Scan for the cell matching the given text and deliver its (x, y) coordinate at center. 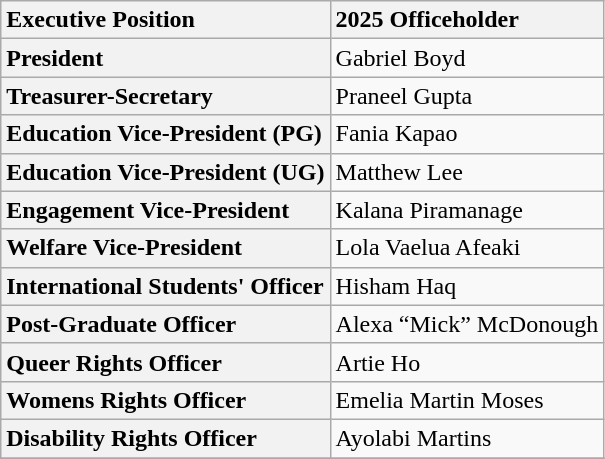
Artie Ho (467, 362)
Lola Vaelua Afeaki (467, 248)
Kalana Piramanage (467, 210)
Post-Graduate Officer (166, 324)
Queer Rights Officer (166, 362)
Education Vice-President (UG) (166, 172)
Praneel Gupta (467, 96)
Disability Rights Officer (166, 438)
Womens Rights Officer (166, 400)
Ayolabi Martins (467, 438)
President (166, 58)
Executive Position (166, 20)
Welfare Vice-President (166, 248)
Engagement Vice-President (166, 210)
Alexa “Mick” McDonough (467, 324)
Matthew Lee (467, 172)
Hisham Haq (467, 286)
Fania Kapao (467, 134)
Gabriel Boyd (467, 58)
2025 Officeholder (467, 20)
Emelia Martin Moses (467, 400)
Education Vice-President (PG) (166, 134)
International Students' Officer (166, 286)
Treasurer-Secretary (166, 96)
